Provide the [x, y] coordinate of the cell's center where the given text is located.  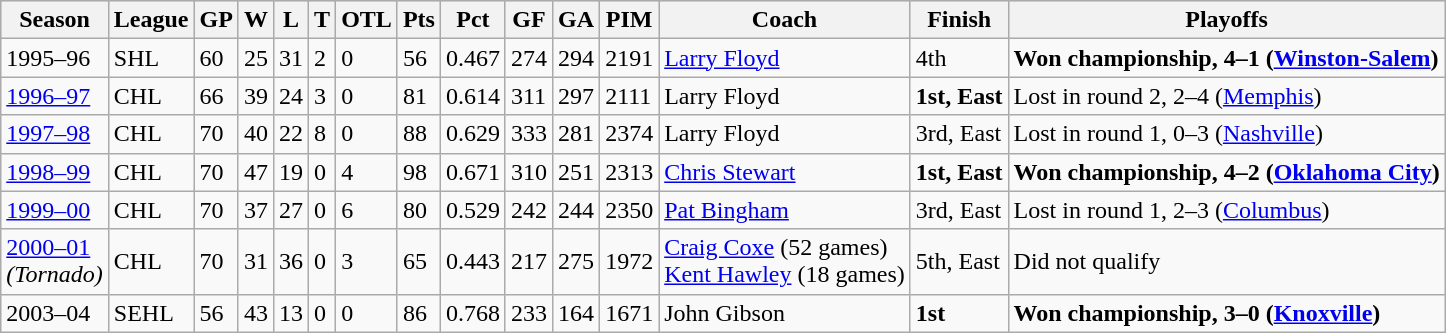
311 [528, 96]
281 [576, 134]
65 [418, 262]
217 [528, 262]
1995–96 [55, 58]
GF [528, 20]
SEHL [151, 313]
2350 [630, 210]
2000–01(Tornado) [55, 262]
2374 [630, 134]
4 [367, 172]
Won championship, 4–1 (Winston-Salem) [1226, 58]
27 [290, 210]
PIM [630, 20]
0.629 [472, 134]
Won championship, 4–2 (Oklahoma City) [1226, 172]
2111 [630, 96]
40 [256, 134]
4th [959, 58]
0.614 [472, 96]
98 [418, 172]
1st [959, 313]
5th, East [959, 262]
66 [216, 96]
T [322, 20]
Did not qualify [1226, 262]
22 [290, 134]
Pat Bingham [785, 210]
Won championship, 3–0 (Knoxville) [1226, 313]
310 [528, 172]
GP [216, 20]
0.443 [472, 262]
233 [528, 313]
0.529 [472, 210]
297 [576, 96]
13 [290, 313]
19 [290, 172]
0.671 [472, 172]
47 [256, 172]
164 [576, 313]
Lost in round 2, 2–4 (Memphis) [1226, 96]
Season [55, 20]
Lost in round 1, 2–3 (Columbus) [1226, 210]
25 [256, 58]
8 [322, 134]
League [151, 20]
43 [256, 313]
37 [256, 210]
Lost in round 1, 0–3 (Nashville) [1226, 134]
80 [418, 210]
SHL [151, 58]
60 [216, 58]
Craig Coxe (52 games)Kent Hawley (18 games) [785, 262]
Pts [418, 20]
244 [576, 210]
L [290, 20]
Playoffs [1226, 20]
88 [418, 134]
86 [418, 313]
275 [576, 262]
274 [528, 58]
36 [290, 262]
39 [256, 96]
242 [528, 210]
2003–04 [55, 313]
0.768 [472, 313]
251 [576, 172]
Chris Stewart [785, 172]
2 [322, 58]
1972 [630, 262]
OTL [367, 20]
Finish [959, 20]
Coach [785, 20]
294 [576, 58]
W [256, 20]
1998–99 [55, 172]
1671 [630, 313]
2313 [630, 172]
333 [528, 134]
0.467 [472, 58]
2191 [630, 58]
24 [290, 96]
81 [418, 96]
GA [576, 20]
Pct [472, 20]
1997–98 [55, 134]
6 [367, 210]
1999–00 [55, 210]
John Gibson [785, 313]
1996–97 [55, 96]
